Locate the cell with the specified text and output its [X, Y] center coordinate. 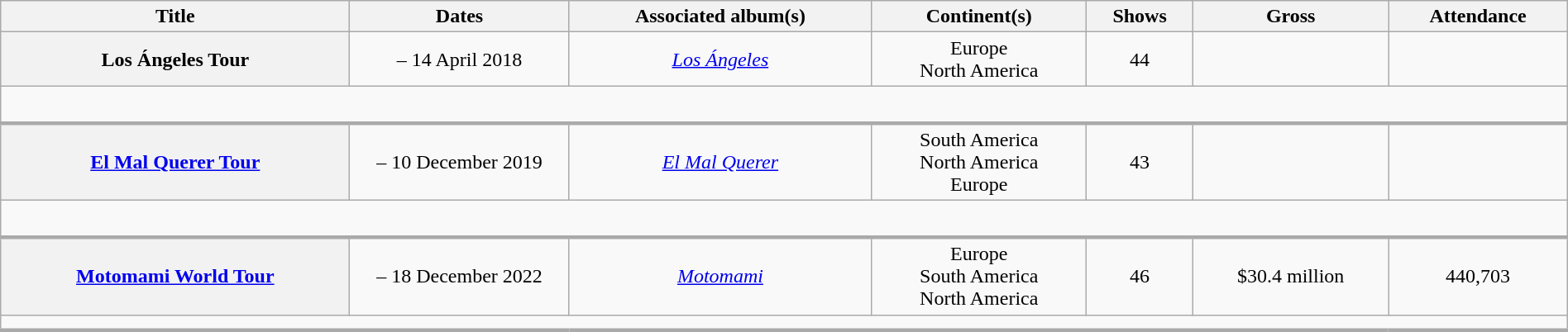
– 10 December 2019 [460, 162]
EuropeNorth America [979, 59]
46 [1140, 276]
Los Ángeles [720, 59]
EuropeSouth AmericaNorth America [979, 276]
Shows [1140, 17]
Los Ángeles Tour [175, 59]
$30.4 million [1290, 276]
440,703 [1478, 276]
43 [1140, 162]
– 18 December 2022 [460, 276]
El Mal Querer [720, 162]
El Mal Querer Tour [175, 162]
Dates [460, 17]
Attendance [1478, 17]
Motomami [720, 276]
Title [175, 17]
Continent(s) [979, 17]
– 14 April 2018 [460, 59]
South AmericaNorth AmericaEurope [979, 162]
Associated album(s) [720, 17]
Gross [1290, 17]
Motomami World Tour [175, 276]
44 [1140, 59]
